From the cell containing the given text, extract its center point as [X, Y] coordinate. 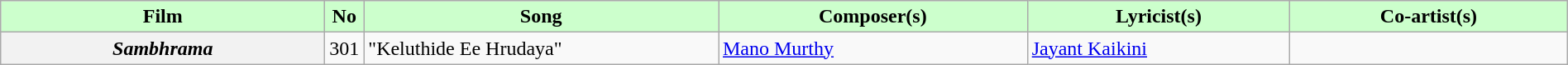
Mano Murthy [872, 48]
"Keluthide Ee Hrudaya" [541, 48]
Composer(s) [872, 17]
Co-artist(s) [1429, 17]
Film [163, 17]
Lyricist(s) [1159, 17]
Jayant Kaikini [1159, 48]
301 [344, 48]
Song [541, 17]
Sambhrama [163, 48]
No [344, 17]
